Search for the cell housing the specified text and yield its (X, Y) center coordinate. 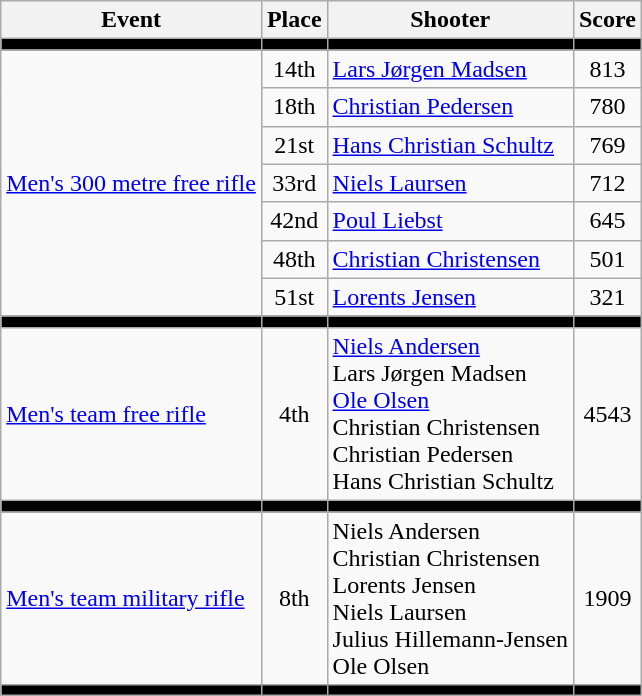
4th (294, 414)
Poul Liebst (450, 221)
Men's team free rifle (132, 414)
48th (294, 259)
Lars Jørgen Madsen (450, 69)
712 (607, 183)
769 (607, 145)
Lorents Jensen (450, 297)
42nd (294, 221)
21st (294, 145)
Place (294, 20)
Niels Laursen (450, 183)
8th (294, 598)
33rd (294, 183)
813 (607, 69)
Niels Andersen Christian Christensen Lorents Jensen Niels Laursen Julius Hillemann-Jensen Ole Olsen (450, 598)
18th (294, 107)
4543 (607, 414)
14th (294, 69)
Christian Pedersen (450, 107)
Men's 300 metre free rifle (132, 183)
Score (607, 20)
Christian Christensen (450, 259)
780 (607, 107)
Event (132, 20)
1909 (607, 598)
Shooter (450, 20)
Niels Andersen Lars Jørgen Madsen Ole Olsen Christian Christensen Christian Pedersen Hans Christian Schultz (450, 414)
321 (607, 297)
Men's team military rifle (132, 598)
Hans Christian Schultz (450, 145)
51st (294, 297)
501 (607, 259)
645 (607, 221)
